Detect which cell encompasses the target text, then output its [X, Y] center coordinate. 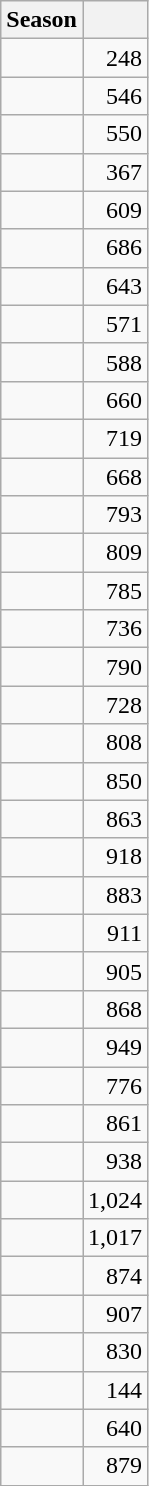
868 [114, 1009]
905 [114, 971]
546 [114, 96]
668 [114, 477]
785 [114, 591]
863 [114, 819]
609 [114, 210]
790 [114, 667]
728 [114, 705]
776 [114, 1085]
809 [114, 553]
1,017 [114, 1238]
643 [114, 286]
879 [114, 1466]
938 [114, 1162]
571 [114, 324]
793 [114, 515]
550 [114, 134]
883 [114, 895]
861 [114, 1124]
588 [114, 362]
850 [114, 781]
367 [114, 172]
736 [114, 629]
719 [114, 438]
808 [114, 743]
144 [114, 1390]
1,024 [114, 1200]
918 [114, 857]
640 [114, 1428]
874 [114, 1276]
248 [114, 58]
949 [114, 1047]
911 [114, 933]
830 [114, 1352]
686 [114, 248]
660 [114, 400]
Season [42, 20]
907 [114, 1314]
